Output the [X, Y] coordinate of the center of the cell containing the given text.  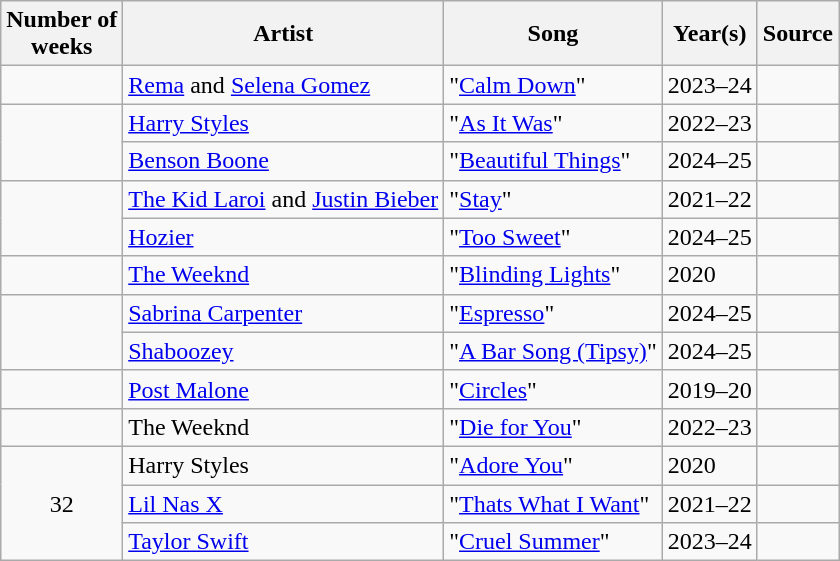
32 [62, 503]
"Adore You" [553, 465]
Artist [284, 34]
Song [553, 34]
"Die for You" [553, 427]
2019–20 [710, 389]
"Calm Down" [553, 85]
"Thats What I Want" [553, 503]
Hozier [284, 237]
Rema and Selena Gomez [284, 85]
Shaboozey [284, 351]
"Blinding Lights" [553, 275]
"Stay" [553, 199]
Lil Nas X [284, 503]
"Beautiful Things" [553, 161]
Taylor Swift [284, 542]
"As It Was" [553, 123]
"Cruel Summer" [553, 542]
Sabrina Carpenter [284, 313]
Post Malone [284, 389]
"A Bar Song (Tipsy)" [553, 351]
Benson Boone [284, 161]
Year(s) [710, 34]
Source [798, 34]
Number of weeks [62, 34]
The Kid Laroi and Justin Bieber [284, 199]
"Espresso" [553, 313]
"Circles" [553, 389]
"Too Sweet" [553, 237]
